Pinpoint the cell where the given text exists, returning its (x, y) midpoint coordinate. 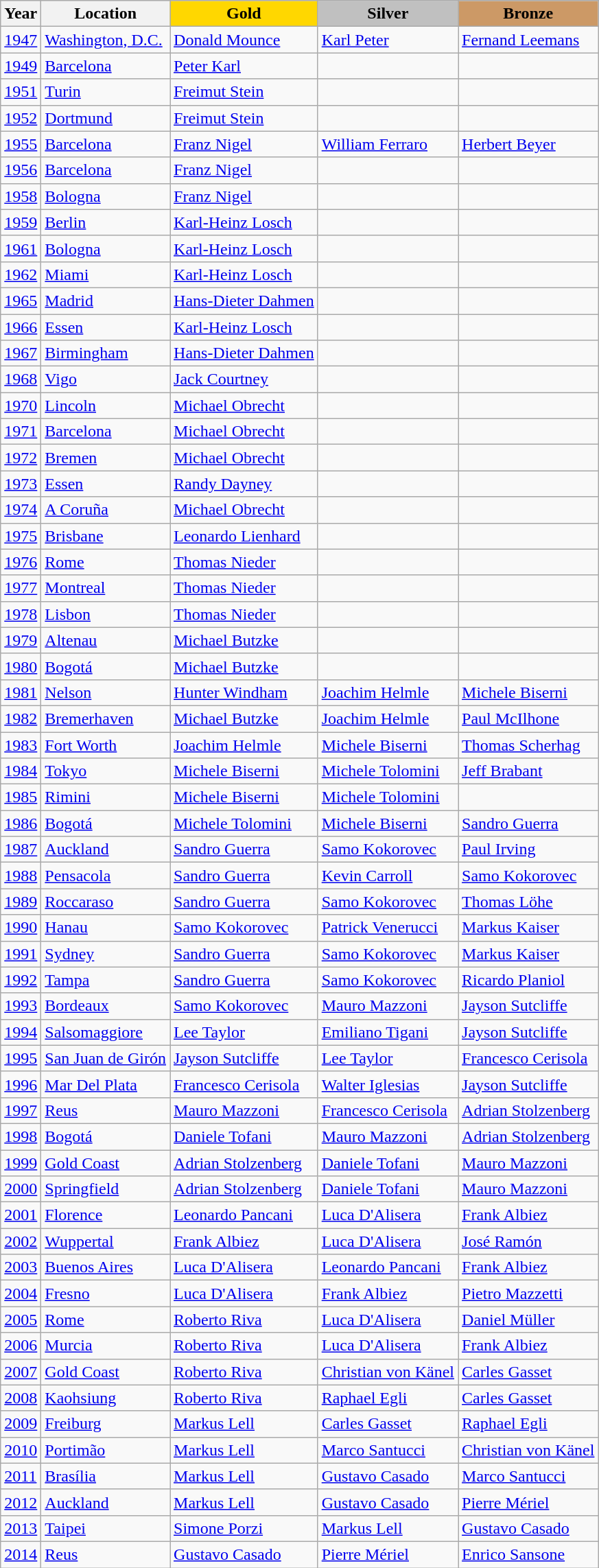
Florence (106, 1215)
1993 (21, 1006)
Murcia (106, 1346)
2007 (21, 1372)
Walter Iglesias (388, 1084)
1977 (21, 588)
2010 (21, 1450)
Freiburg (106, 1424)
Ricardo Planiol (528, 980)
Portimão (106, 1450)
1973 (21, 484)
2000 (21, 1189)
Pietro Mazzetti (528, 1294)
Kevin Carroll (388, 876)
1990 (21, 928)
2001 (21, 1215)
1997 (21, 1110)
1972 (21, 458)
1981 (21, 692)
1976 (21, 562)
Jeff Brabant (528, 771)
1955 (21, 144)
Turin (106, 92)
2004 (21, 1294)
1980 (21, 666)
William Ferraro (388, 144)
A Coruña (106, 510)
1995 (21, 1058)
Jack Courtney (244, 379)
1989 (21, 902)
1994 (21, 1032)
2014 (21, 1554)
1988 (21, 876)
Nelson (106, 692)
Vigo (106, 379)
2009 (21, 1424)
1961 (21, 248)
Rimini (106, 797)
Bremerhaven (106, 718)
2012 (21, 1502)
1968 (21, 379)
1952 (21, 118)
Bronze (528, 14)
2013 (21, 1528)
1985 (21, 797)
Paul McIlhone (528, 718)
Hanau (106, 928)
1984 (21, 771)
Altenau (106, 640)
Thomas Löhe (528, 902)
Dortmund (106, 118)
Wuppertal (106, 1241)
1949 (21, 66)
Buenos Aires (106, 1267)
1983 (21, 745)
Fernand Leemans (528, 40)
José Ramón (528, 1241)
Daniel Müller (528, 1320)
Herbert Beyer (528, 144)
Fort Worth (106, 745)
1956 (21, 170)
Paul Irving (528, 850)
Berlin (106, 222)
Montreal (106, 588)
Enrico Sansone (528, 1554)
2003 (21, 1267)
Bordeaux (106, 1006)
1999 (21, 1163)
Gold (244, 14)
1978 (21, 614)
1987 (21, 850)
San Juan de Girón (106, 1058)
2005 (21, 1320)
1959 (21, 222)
Tokyo (106, 771)
1991 (21, 954)
Springfield (106, 1189)
Taipei (106, 1528)
Roccaraso (106, 902)
1970 (21, 406)
2002 (21, 1241)
Madrid (106, 301)
2011 (21, 1476)
Birmingham (106, 353)
1962 (21, 274)
Leonardo Lienhard (244, 536)
Lisbon (106, 614)
Pensacola (106, 876)
Emiliano Tigani (388, 1032)
Washington, D.C. (106, 40)
Silver (388, 14)
Fresno (106, 1294)
1982 (21, 718)
2006 (21, 1346)
2008 (21, 1398)
Donald Mounce (244, 40)
Simone Porzi (244, 1528)
1966 (21, 327)
1986 (21, 823)
Salsomaggiore (106, 1032)
Brasília (106, 1476)
Year (21, 14)
Peter Karl (244, 66)
Mar Del Plata (106, 1084)
1965 (21, 301)
1998 (21, 1136)
Randy Dayney (244, 484)
1979 (21, 640)
Bremen (106, 458)
Tampa (106, 980)
1967 (21, 353)
1971 (21, 432)
Brisbane (106, 536)
Kaohsiung (106, 1398)
1947 (21, 40)
1951 (21, 92)
Sydney (106, 954)
1996 (21, 1084)
Location (106, 14)
Thomas Scherhag (528, 745)
1974 (21, 510)
1958 (21, 196)
Patrick Venerucci (388, 928)
1992 (21, 980)
Lincoln (106, 406)
Hunter Windham (244, 692)
1975 (21, 536)
Miami (106, 274)
Karl Peter (388, 40)
